Return the (x, y) coordinate for the center point of the cell that contains the specified text.  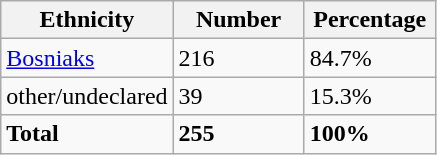
216 (238, 58)
84.7% (370, 58)
Number (238, 20)
other/undeclared (87, 96)
Total (87, 134)
15.3% (370, 96)
Ethnicity (87, 20)
Bosniaks (87, 58)
100% (370, 134)
Percentage (370, 20)
39 (238, 96)
255 (238, 134)
